Detect which cell encompasses the target text, then output its (x, y) center coordinate. 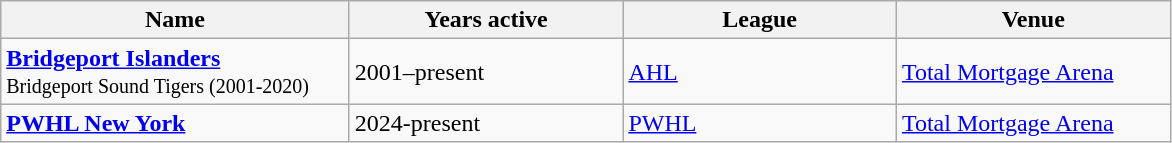
League (760, 20)
Bridgeport IslandersBridgeport Sound Tigers (2001-2020) (176, 72)
PWHL (760, 123)
Years active (486, 20)
PWHL New York (176, 123)
AHL (760, 72)
2001–present (486, 72)
Venue (1033, 20)
Name (176, 20)
2024-present (486, 123)
